Pinpoint the cell where the given text exists, returning its (X, Y) midpoint coordinate. 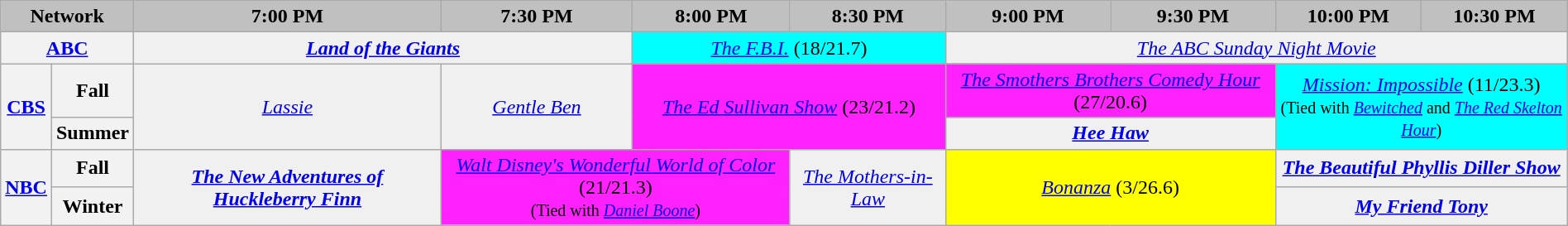
Network (68, 17)
ABC (68, 48)
The Beautiful Phyllis Diller Show (1421, 168)
7:30 PM (536, 17)
The Ed Sullivan Show (23/21.2) (789, 106)
The Mothers-in-Law (868, 187)
The Smothers Brothers Comedy Hour (27/20.6) (1110, 91)
Land of the Giants (384, 48)
Hee Haw (1110, 133)
The F.B.I. (18/21.7) (789, 48)
9:00 PM (1027, 17)
Bonanza (3/26.6) (1110, 187)
8:30 PM (868, 17)
The ABC Sunday Night Movie (1256, 48)
Summer (93, 133)
10:30 PM (1495, 17)
8:00 PM (711, 17)
CBS (26, 106)
Mission: Impossible (11/23.3)(Tied with Bewitched and The Red Skelton Hour) (1421, 106)
Winter (93, 206)
Gentle Ben (536, 106)
My Friend Tony (1421, 206)
9:30 PM (1193, 17)
The New Adventures of Huckleberry Finn (288, 187)
NBC (26, 187)
7:00 PM (288, 17)
Walt Disney's Wonderful World of Color (21/21.3)(Tied with Daniel Boone) (615, 187)
Lassie (288, 106)
10:00 PM (1348, 17)
